Capture the cell that displays the provided text and extract its [x, y] central coordinate. 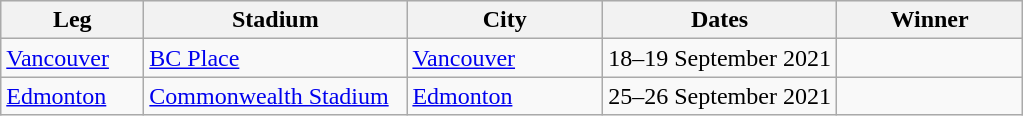
25–26 September 2021 [720, 96]
18–19 September 2021 [720, 58]
Stadium [276, 20]
Winner [929, 20]
Dates [720, 20]
Leg [72, 20]
City [505, 20]
Commonwealth Stadium [276, 96]
BC Place [276, 58]
